Output the (x, y) coordinate of the center of the cell containing the given text.  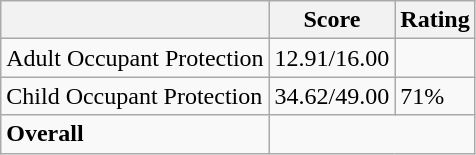
Adult Occupant Protection (135, 58)
71% (435, 96)
Rating (435, 20)
12.91/16.00 (332, 58)
Child Occupant Protection (135, 96)
34.62/49.00 (332, 96)
Overall (135, 134)
Score (332, 20)
